From the cell containing the given text, extract its center point as (x, y) coordinate. 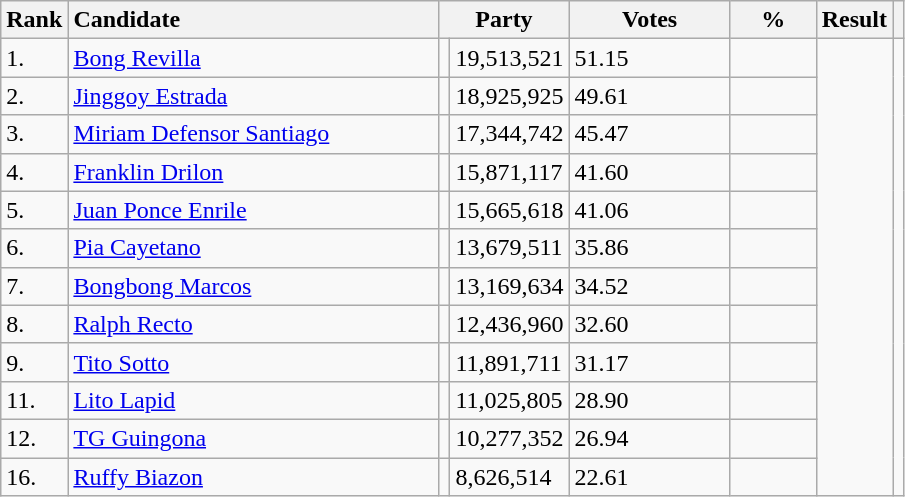
35.86 (650, 248)
9. (34, 362)
41.06 (650, 210)
22.61 (650, 477)
26.94 (650, 438)
12,436,960 (510, 324)
Candidate (254, 20)
41.60 (650, 172)
Miriam Defensor Santiago (254, 134)
7. (34, 286)
Lito Lapid (254, 400)
13,169,634 (510, 286)
18,925,925 (510, 96)
49.61 (650, 96)
11. (34, 400)
32.60 (650, 324)
8,626,514 (510, 477)
4. (34, 172)
34.52 (650, 286)
Pia Cayetano (254, 248)
10,277,352 (510, 438)
Party (504, 20)
15,665,618 (510, 210)
16. (34, 477)
6. (34, 248)
2. (34, 96)
Ralph Recto (254, 324)
8. (34, 324)
17,344,742 (510, 134)
12. (34, 438)
31.17 (650, 362)
5. (34, 210)
11,025,805 (510, 400)
19,513,521 (510, 58)
11,891,711 (510, 362)
15,871,117 (510, 172)
28.90 (650, 400)
Bongbong Marcos (254, 286)
Ruffy Biazon (254, 477)
45.47 (650, 134)
Tito Sotto (254, 362)
Jinggoy Estrada (254, 96)
3. (34, 134)
51.15 (650, 58)
Bong Revilla (254, 58)
% (773, 20)
13,679,511 (510, 248)
Rank (34, 20)
Juan Ponce Enrile (254, 210)
Votes (650, 20)
Franklin Drilon (254, 172)
Result (854, 20)
1. (34, 58)
TG Guingona (254, 438)
